Identify which cell holds the provided text, then report its (X, Y) central coordinate. 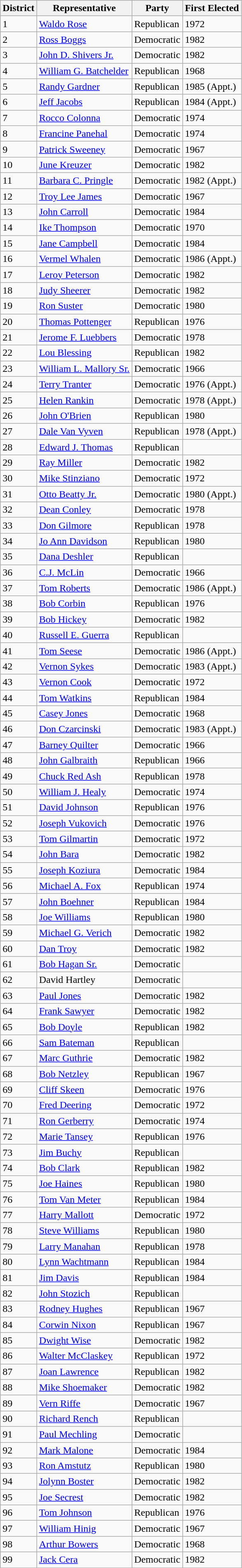
84 (19, 1325)
33 (19, 525)
78 (19, 1231)
Don Gilmore (84, 525)
98 (19, 1544)
22 (19, 353)
Troy Lee James (84, 196)
21 (19, 337)
12 (19, 196)
56 (19, 886)
Dwight Wise (84, 1340)
Rodney Hughes (84, 1309)
41 (19, 651)
11 (19, 180)
1984 (Appt.) (212, 102)
39 (19, 619)
15 (19, 243)
Richard Rench (84, 1419)
Bob Clark (84, 1168)
43 (19, 682)
57 (19, 901)
26 (19, 415)
Vernon Cook (84, 682)
Joan Lawrence (84, 1372)
Larry Manahan (84, 1246)
Bob Corbin (84, 604)
William G. Batchelder (84, 71)
Tom Johnson (84, 1513)
96 (19, 1513)
John Boehner (84, 901)
Jeff Jacobs (84, 102)
68 (19, 1074)
Rocco Colonna (84, 118)
John D. Shivers Jr. (84, 55)
John Galbraith (84, 761)
Dale Van Vyven (84, 431)
Thomas Pottenger (84, 322)
1985 (Appt.) (212, 86)
Jolynn Boster (84, 1482)
Edward J. Thomas (84, 447)
William Hinig (84, 1528)
Tom Watkins (84, 698)
Jerome F. Luebbers (84, 337)
5 (19, 86)
82 (19, 1293)
97 (19, 1528)
Walter McClaskey (84, 1356)
88 (19, 1387)
Lynn Wachtmann (84, 1262)
William J. Healy (84, 792)
29 (19, 463)
Patrick Sweeney (84, 149)
19 (19, 306)
Tom Roberts (84, 588)
Ron Amstutz (84, 1466)
89 (19, 1403)
Tom Gilmartin (84, 839)
Joseph Koziura (84, 870)
35 (19, 557)
Chuck Red Ash (84, 776)
Paul Jones (84, 996)
C.J. McLin (84, 572)
Helen Rankin (84, 400)
69 (19, 1090)
Vermel Whalen (84, 259)
16 (19, 259)
Joseph Vukovich (84, 823)
64 (19, 1011)
45 (19, 714)
79 (19, 1246)
93 (19, 1466)
4 (19, 71)
37 (19, 588)
73 (19, 1152)
Ike Thompson (84, 228)
1982 (Appt.) (212, 180)
Fred Deering (84, 1105)
Bob Hickey (84, 619)
Party (157, 8)
Don Czarcinski (84, 729)
June Kreuzer (84, 165)
Mark Malone (84, 1450)
90 (19, 1419)
Ron Suster (84, 306)
66 (19, 1043)
77 (19, 1215)
William L. Mallory Sr. (84, 369)
1976 (Appt.) (212, 384)
Cliff Skeen (84, 1090)
32 (19, 510)
Harry Mallott (84, 1215)
John Bara (84, 854)
Dean Conley (84, 510)
52 (19, 823)
John Carroll (84, 212)
20 (19, 322)
Jim Buchy (84, 1152)
81 (19, 1278)
Representative (84, 8)
Ron Gerberry (84, 1121)
7 (19, 118)
62 (19, 980)
Arthur Bowers (84, 1544)
Judy Sheerer (84, 290)
Ray Miller (84, 463)
Michael G. Verich (84, 933)
48 (19, 761)
Joe Haines (84, 1183)
Jane Campbell (84, 243)
47 (19, 745)
Dana Deshler (84, 557)
Tom Seese (84, 651)
Randy Gardner (84, 86)
18 (19, 290)
40 (19, 635)
District (19, 8)
74 (19, 1168)
80 (19, 1262)
17 (19, 275)
27 (19, 431)
72 (19, 1136)
Marc Guthrie (84, 1058)
91 (19, 1434)
John O'Brien (84, 415)
54 (19, 854)
Joe Secrest (84, 1497)
99 (19, 1560)
Jack Cera (84, 1560)
2 (19, 40)
Mike Shoemaker (84, 1387)
75 (19, 1183)
85 (19, 1340)
1970 (212, 228)
First Elected (212, 8)
36 (19, 572)
67 (19, 1058)
Russell E. Guerra (84, 635)
Michael A. Fox (84, 886)
8 (19, 133)
55 (19, 870)
Joe Williams (84, 917)
Barbara C. Pringle (84, 180)
95 (19, 1497)
Paul Mechling (84, 1434)
38 (19, 604)
Barney Quilter (84, 745)
42 (19, 666)
14 (19, 228)
Bob Doyle (84, 1027)
Otto Beatty Jr. (84, 494)
Corwin Nixon (84, 1325)
Tom Van Meter (84, 1199)
Jo Ann Davidson (84, 541)
31 (19, 494)
70 (19, 1105)
6 (19, 102)
Leroy Peterson (84, 275)
Terry Tranter (84, 384)
46 (19, 729)
3 (19, 55)
59 (19, 933)
83 (19, 1309)
71 (19, 1121)
Francine Panehal (84, 133)
9 (19, 149)
65 (19, 1027)
Lou Blessing (84, 353)
Frank Sawyer (84, 1011)
Bob Netzley (84, 1074)
Marie Tansey (84, 1136)
David Hartley (84, 980)
Vern Riffe (84, 1403)
Sam Bateman (84, 1043)
87 (19, 1372)
Waldo Rose (84, 24)
Dan Troy (84, 948)
28 (19, 447)
David Johnson (84, 807)
51 (19, 807)
49 (19, 776)
53 (19, 839)
44 (19, 698)
34 (19, 541)
23 (19, 369)
86 (19, 1356)
60 (19, 948)
Vernon Sykes (84, 666)
Ross Boggs (84, 40)
50 (19, 792)
Casey Jones (84, 714)
30 (19, 478)
Bob Hagan Sr. (84, 964)
John Stozich (84, 1293)
1980 (Appt.) (212, 494)
13 (19, 212)
94 (19, 1482)
61 (19, 964)
25 (19, 400)
1 (19, 24)
Mike Stinziano (84, 478)
Jim Davis (84, 1278)
24 (19, 384)
Steve Williams (84, 1231)
63 (19, 996)
92 (19, 1450)
58 (19, 917)
76 (19, 1199)
10 (19, 165)
